Extract the (x, y) coordinate from the center of the cell holding the provided text.  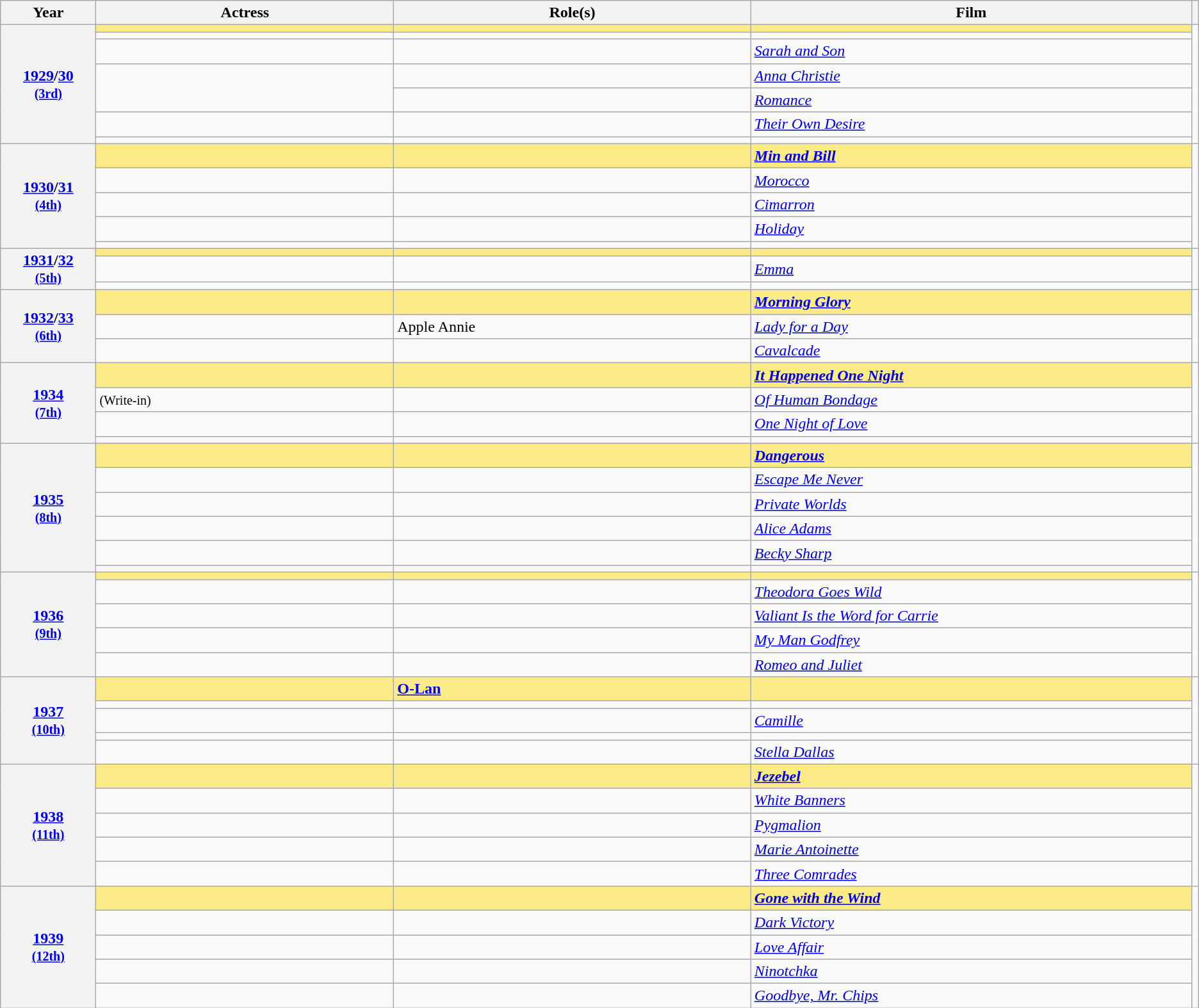
Anna Christie (971, 76)
Year (49, 13)
Holiday (971, 229)
One Night of Love (971, 424)
White Banners (971, 801)
Cavalcade (971, 351)
Cimarron (971, 204)
Role(s) (573, 13)
Goodbye, Mr. Chips (971, 996)
Morning Glory (971, 302)
Private Worlds (971, 504)
Escape Me Never (971, 480)
1939(12th) (49, 947)
Valiant Is the Word for Carrie (971, 616)
Stella Dallas (971, 752)
1931/32(5th) (49, 269)
1938(11th) (49, 825)
Emma (971, 269)
1932/33(6th) (49, 327)
Actress (245, 13)
O-Lan (573, 689)
1934(7th) (49, 403)
Theodora Goes Wild (971, 591)
Love Affair (971, 947)
Morocco (971, 180)
Becky Sharp (971, 553)
Ninotchka (971, 971)
Romeo and Juliet (971, 665)
Romance (971, 100)
Apple Annie (573, 327)
(Write-in) (245, 400)
Jezebel (971, 776)
Of Human Bondage (971, 400)
Dark Victory (971, 922)
1935(8th) (49, 507)
Film (971, 13)
1929/30(3rd) (49, 85)
Sarah and Son (971, 51)
1936(9th) (49, 624)
1937(10th) (49, 720)
1930/31(4th) (49, 196)
Gone with the Wind (971, 898)
Min and Bill (971, 156)
My Man Godfrey (971, 640)
Three Comrades (971, 874)
Dangerous (971, 455)
It Happened One Night (971, 375)
Alice Adams (971, 528)
Camille (971, 720)
Lady for a Day (971, 327)
Their Own Desire (971, 124)
Marie Antoinette (971, 849)
Pygmalion (971, 825)
